For the text-containing cell, return its midpoint in (x, y) coordinate format. 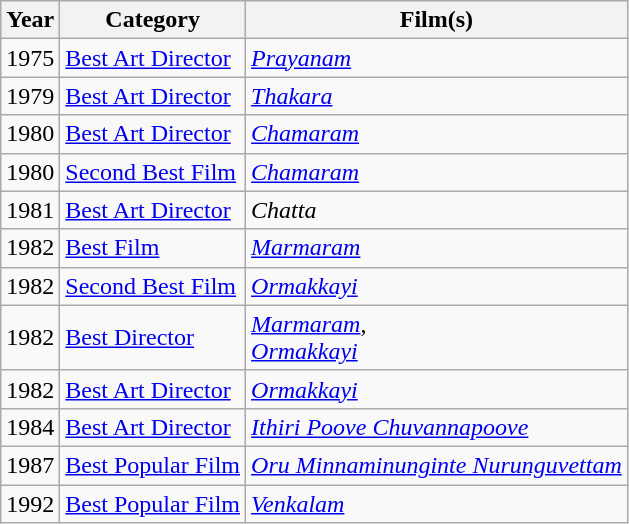
1981 (30, 210)
Venkalam (437, 503)
Best Film (153, 248)
Marmaram,Ormakkayi (437, 338)
Film(s) (437, 20)
1975 (30, 58)
Marmaram (437, 248)
1979 (30, 96)
Year (30, 20)
Prayanam (437, 58)
1987 (30, 465)
Category (153, 20)
Chatta (437, 210)
Ithiri Poove Chuvannapoove (437, 427)
Best Director (153, 338)
Thakara (437, 96)
1984 (30, 427)
Oru Minnaminunginte Nurunguvettam (437, 465)
1992 (30, 503)
